Locate the cell with the specified text and output its (X, Y) center coordinate. 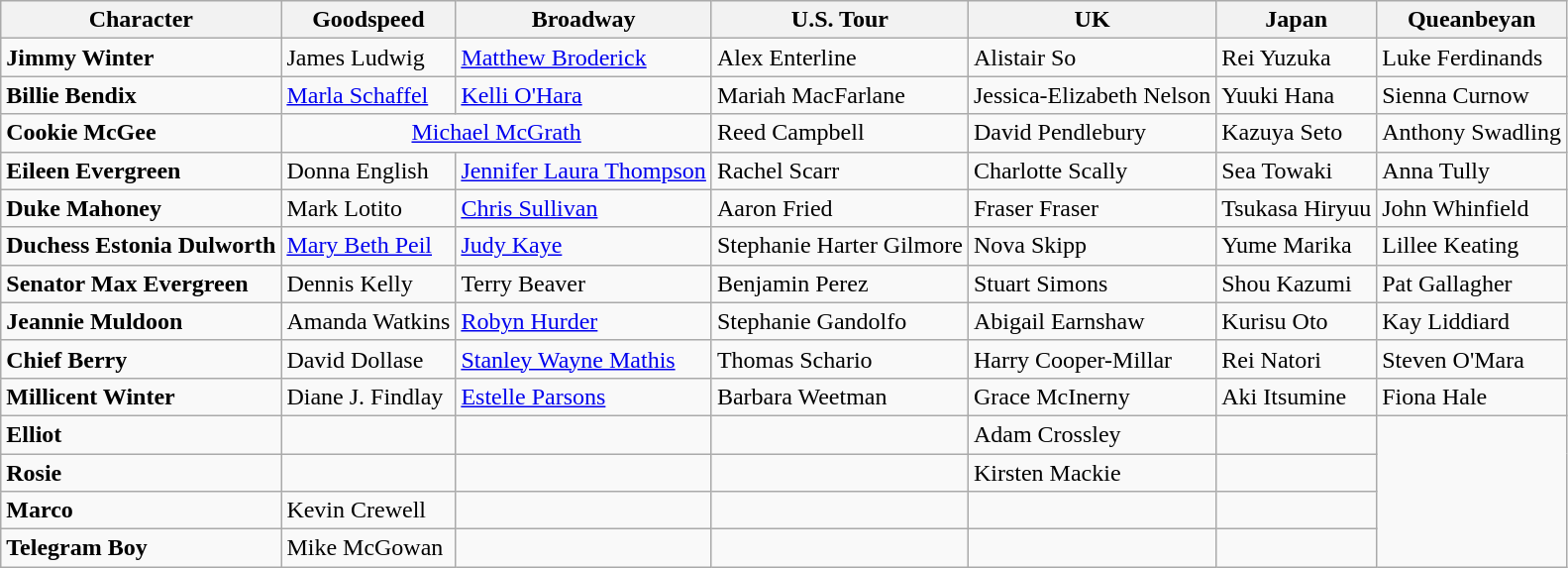
Mike McGowan (368, 548)
Yume Marika (1297, 246)
Kazuya Seto (1297, 133)
Aaron Fried (840, 208)
Barbara Weetman (840, 397)
Mariah MacFarlane (840, 95)
Rachel Scarr (840, 170)
Senator Max Evergreen (141, 284)
Pat Gallagher (1472, 284)
Estelle Parsons (584, 397)
Reed Campbell (840, 133)
Billie Bendix (141, 95)
Terry Beaver (584, 284)
Charlotte Scally (1092, 170)
Kirsten Mackie (1092, 473)
Steven O'Mara (1472, 359)
Abigail Earnshaw (1092, 321)
Stephanie Harter Gilmore (840, 246)
Cookie McGee (141, 133)
Telegram Boy (141, 548)
Japan (1297, 20)
Matthew Broderick (584, 57)
John Whinfield (1472, 208)
Nova Skipp (1092, 246)
Lillee Keating (1472, 246)
Stuart Simons (1092, 284)
Dennis Kelly (368, 284)
Anna Tully (1472, 170)
Michael McGrath (497, 133)
Alex Enterline (840, 57)
Jessica-Elizabeth Nelson (1092, 95)
Goodspeed (368, 20)
Millicent Winter (141, 397)
Aki Itsumine (1297, 397)
Kevin Crewell (368, 511)
Fiona Hale (1472, 397)
Diane J. Findlay (368, 397)
Duchess Estonia Dulworth (141, 246)
Anthony Swadling (1472, 133)
Benjamin Perez (840, 284)
Broadway (584, 20)
Rei Yuzuka (1297, 57)
Rei Natori (1297, 359)
Duke Mahoney (141, 208)
U.S. Tour (840, 20)
Alistair So (1092, 57)
Jeannie Muldoon (141, 321)
Amanda Watkins (368, 321)
Kurisu Oto (1297, 321)
Jimmy Winter (141, 57)
Sea Towaki (1297, 170)
Queanbeyan (1472, 20)
UK (1092, 20)
Rosie (141, 473)
Yuuki Hana (1297, 95)
Stanley Wayne Mathis (584, 359)
Mark Lotito (368, 208)
Judy Kaye (584, 246)
Chris Sullivan (584, 208)
Stephanie Gandolfo (840, 321)
Robyn Hurder (584, 321)
Thomas Schario (840, 359)
David Pendlebury (1092, 133)
Chief Berry (141, 359)
Tsukasa Hiryuu (1297, 208)
Kay Liddiard (1472, 321)
Grace McInerny (1092, 397)
Adam Crossley (1092, 434)
Eileen Evergreen (141, 170)
Shou Kazumi (1297, 284)
Fraser Fraser (1092, 208)
Marla Schaffel (368, 95)
Sienna Curnow (1472, 95)
James Ludwig (368, 57)
Kelli O'Hara (584, 95)
Jennifer Laura Thompson (584, 170)
Donna English (368, 170)
Character (141, 20)
Harry Cooper-Millar (1092, 359)
Marco (141, 511)
David Dollase (368, 359)
Elliot (141, 434)
Mary Beth Peil (368, 246)
Luke Ferdinands (1472, 57)
